Return the [X, Y] coordinate for the center point of the cell that contains the specified text.  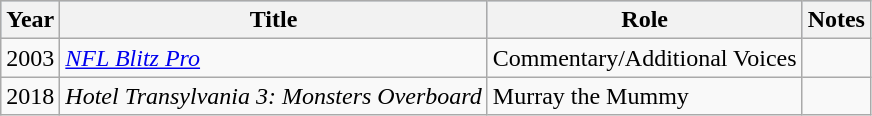
Title [274, 20]
Commentary/Additional Voices [644, 58]
2018 [30, 96]
Hotel Transylvania 3: Monsters Overboard [274, 96]
2003 [30, 58]
NFL Blitz Pro [274, 58]
Role [644, 20]
Murray the Mummy [644, 96]
Notes [836, 20]
Year [30, 20]
